Find where the given text appears and provide that cell's center as (x, y) coordinate. 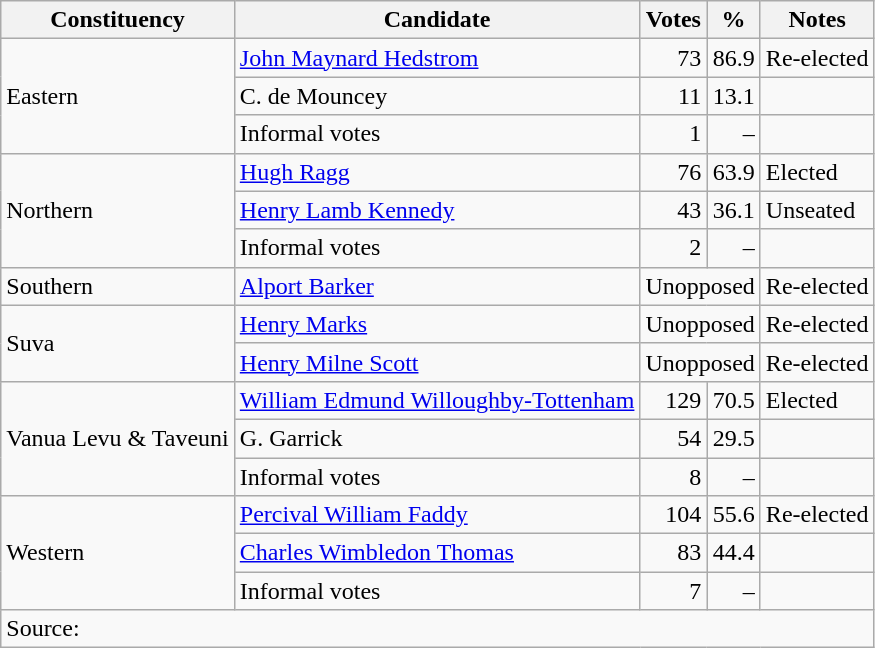
Constituency (118, 20)
44.4 (734, 553)
86.9 (734, 58)
Unseated (817, 210)
54 (674, 438)
11 (674, 96)
43 (674, 210)
Henry Marks (437, 324)
Henry Lamb Kennedy (437, 210)
% (734, 20)
Hugh Ragg (437, 172)
Charles Wimbledon Thomas (437, 553)
Western (118, 553)
G. Garrick (437, 438)
Vanua Levu & Taveuni (118, 438)
1 (674, 134)
Alport Barker (437, 286)
29.5 (734, 438)
83 (674, 553)
Henry Milne Scott (437, 362)
7 (674, 591)
Candidate (437, 20)
John Maynard Hedstrom (437, 58)
104 (674, 515)
36.1 (734, 210)
Suva (118, 343)
Percival William Faddy (437, 515)
Southern (118, 286)
55.6 (734, 515)
129 (674, 400)
13.1 (734, 96)
8 (674, 477)
Notes (817, 20)
Eastern (118, 96)
Votes (674, 20)
2 (674, 248)
76 (674, 172)
70.5 (734, 400)
Northern (118, 210)
William Edmund Willoughby-Tottenham (437, 400)
Source: (438, 629)
63.9 (734, 172)
73 (674, 58)
C. de Mouncey (437, 96)
